Detect which cell encompasses the target text, then output its (X, Y) center coordinate. 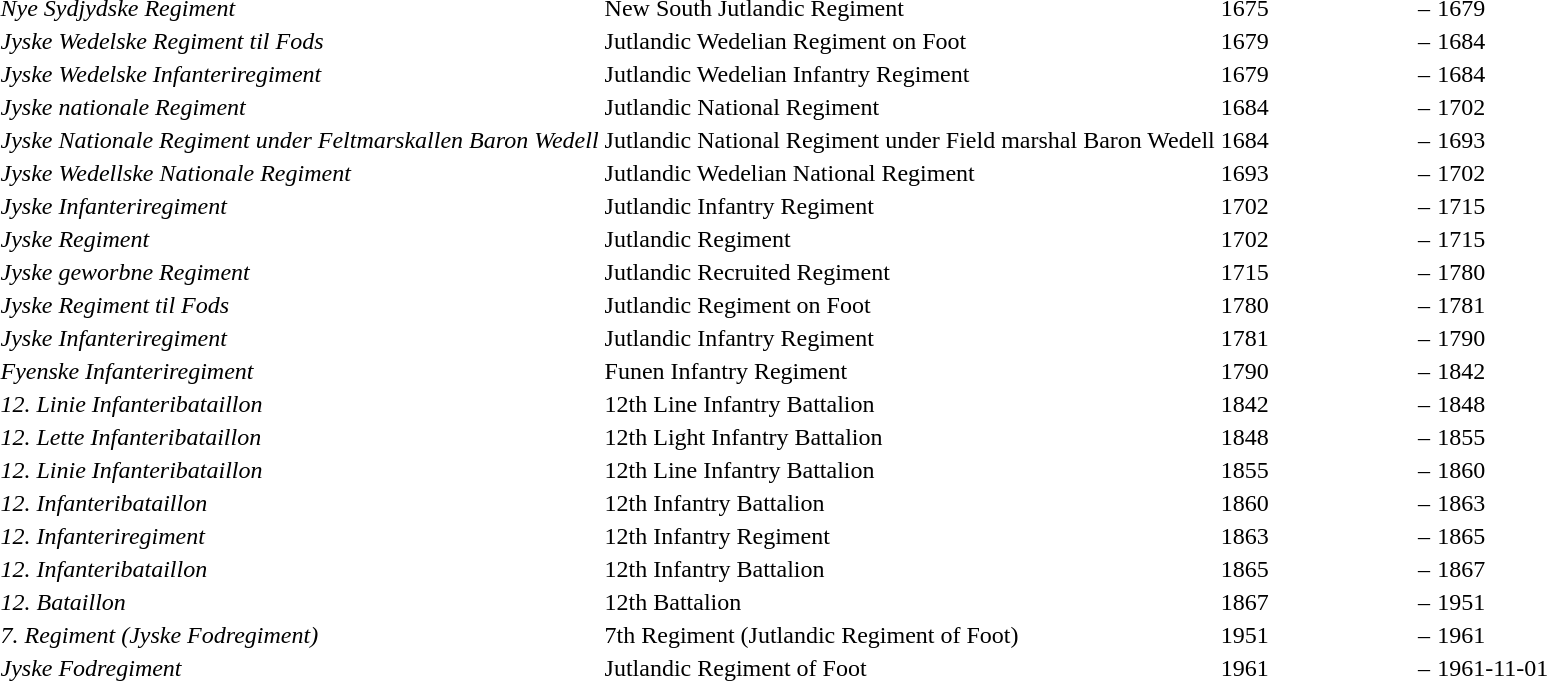
1863 (1316, 536)
Jutlandic Recruited Regiment (910, 272)
1715 (1316, 272)
12th Battalion (910, 602)
Funen Infantry Regiment (910, 371)
Jutlandic Wedelian Regiment on Foot (910, 41)
1842 (1316, 404)
12th Infantry Regiment (910, 536)
Jutlandic Regiment on Foot (910, 305)
Jutlandic Wedelian Infantry Regiment (910, 74)
1693 (1316, 173)
1865 (1316, 569)
1855 (1316, 470)
1848 (1316, 437)
12th Light Infantry Battalion (910, 437)
Jutlandic National Regiment (910, 107)
7th Regiment (Jutlandic Regiment of Foot) (910, 635)
1867 (1316, 602)
1790 (1316, 371)
Jutlandic National Regiment under Field marshal Baron Wedell (910, 140)
1780 (1316, 305)
1951 (1316, 635)
1781 (1316, 338)
Jutlandic Regiment (910, 239)
1860 (1316, 503)
Jutlandic Wedelian National Regiment (910, 173)
